Search for the cell housing the specified text and yield its [X, Y] center coordinate. 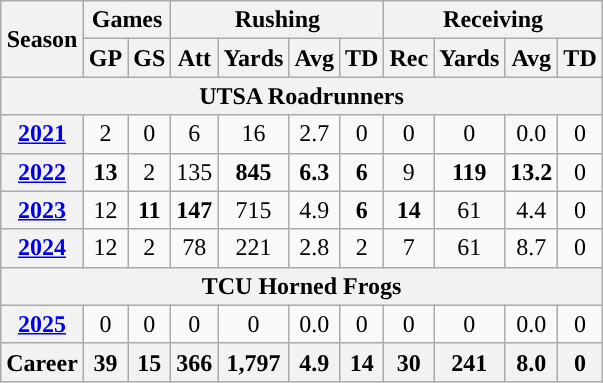
8.0 [532, 362]
7 [409, 248]
11 [150, 210]
Receiving [493, 20]
9 [409, 172]
78 [194, 248]
2.8 [314, 248]
Career [42, 362]
1,797 [254, 362]
TCU Horned Frogs [302, 286]
715 [254, 210]
Games [126, 20]
2025 [42, 324]
135 [194, 172]
15 [150, 362]
8.7 [532, 248]
GS [150, 58]
2.7 [314, 134]
147 [194, 210]
845 [254, 172]
Rec [409, 58]
2022 [42, 172]
221 [254, 248]
Att [194, 58]
2021 [42, 134]
6.3 [314, 172]
GP [105, 58]
30 [409, 362]
Season [42, 39]
366 [194, 362]
13.2 [532, 172]
119 [470, 172]
4.4 [532, 210]
2024 [42, 248]
Rushing [278, 20]
241 [470, 362]
16 [254, 134]
2023 [42, 210]
39 [105, 362]
UTSA Roadrunners [302, 96]
13 [105, 172]
